For the text-containing cell, return its midpoint in [x, y] coordinate format. 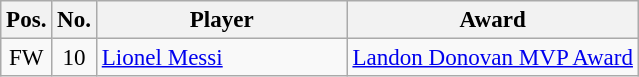
Award [492, 20]
Pos. [26, 20]
Player [222, 20]
Landon Donovan MVP Award [492, 58]
Lionel Messi [222, 58]
FW [26, 58]
10 [74, 58]
No. [74, 20]
